Return (x, y) of the center of cell containing provided text 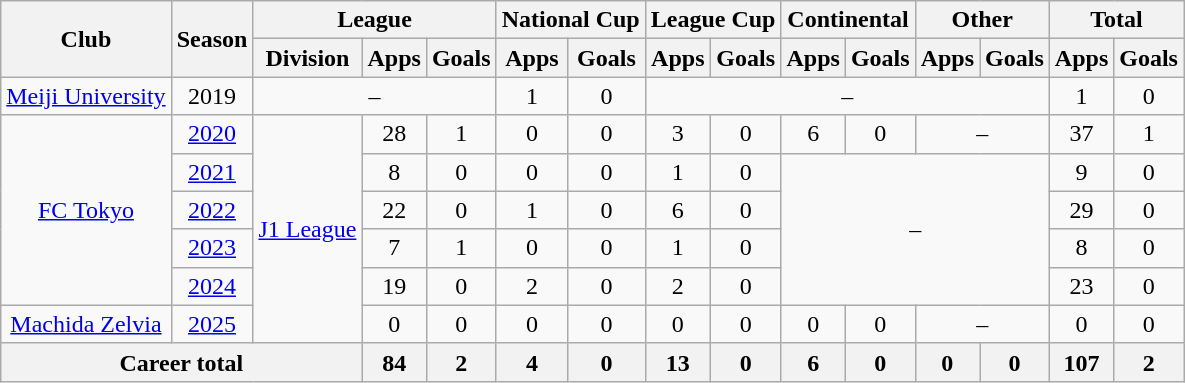
3 (678, 134)
107 (1081, 362)
Continental (848, 20)
League (374, 20)
2021 (212, 172)
2023 (212, 248)
28 (394, 134)
Season (212, 39)
League Cup (713, 20)
Total (1116, 20)
2019 (212, 96)
13 (678, 362)
Other (982, 20)
J1 League (308, 229)
2022 (212, 210)
29 (1081, 210)
2024 (212, 286)
Meiji University (86, 96)
19 (394, 286)
22 (394, 210)
37 (1081, 134)
9 (1081, 172)
Career total (182, 362)
7 (394, 248)
23 (1081, 286)
Club (86, 39)
84 (394, 362)
4 (532, 362)
National Cup (570, 20)
2020 (212, 134)
Division (308, 58)
FC Tokyo (86, 210)
Machida Zelvia (86, 324)
2025 (212, 324)
